Provide the [X, Y] coordinate of the cell's center where the given text is located.  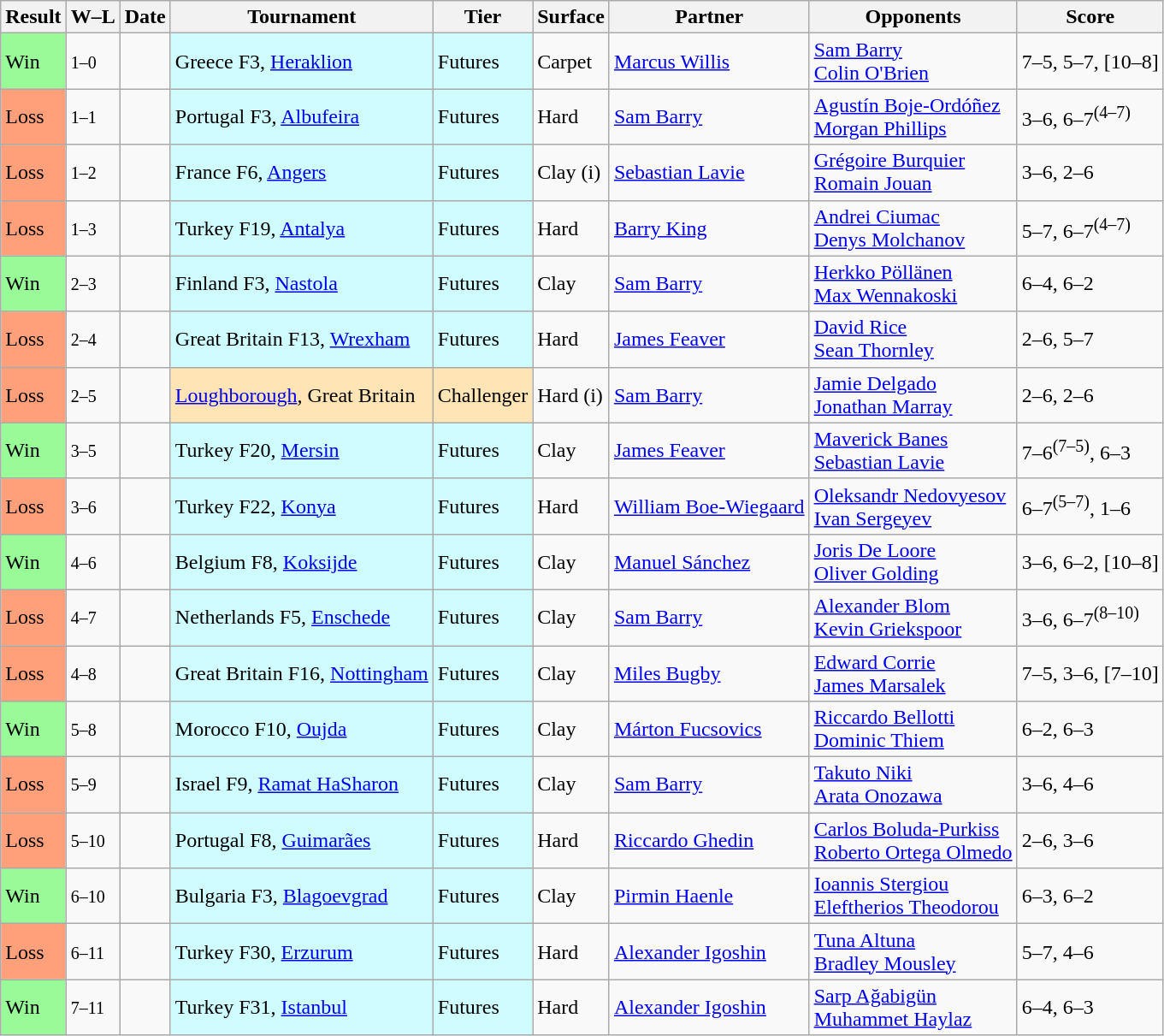
Loughborough, Great Britain [301, 395]
4–8 [92, 672]
Márton Fucsovics [709, 729]
Herkko Pöllänen Max Wennakoski [913, 284]
Miles Bugby [709, 672]
William Boe-Wiegaard [709, 506]
Turkey F30, Erzurum [301, 951]
Carpet [571, 62]
Tuna Altuna Bradley Mousley [913, 951]
Andrei Ciumac Denys Molchanov [913, 228]
7–6(7–5), 6–3 [1090, 450]
Tournament [301, 17]
Ioannis Stergiou Eleftherios Theodorou [913, 897]
Riccardo Bellotti Dominic Thiem [913, 729]
3–6, 2–6 [1090, 173]
6–4, 6–2 [1090, 284]
5–8 [92, 729]
6–4, 6–3 [1090, 1008]
Alexander Blom Kevin Griekspoor [913, 618]
France F6, Angers [301, 173]
Sebastian Lavie [709, 173]
Agustín Boje-Ordóñez Morgan Phillips [913, 116]
Grégoire Burquier Romain Jouan [913, 173]
2–6, 2–6 [1090, 395]
6–3, 6–2 [1090, 897]
Surface [571, 17]
3–6 [92, 506]
7–5, 5–7, [10–8] [1090, 62]
Finland F3, Nastola [301, 284]
Marcus Willis [709, 62]
3–6, 6–2, [10–8] [1090, 561]
5–9 [92, 785]
1–3 [92, 228]
Score [1090, 17]
1–2 [92, 173]
3–6, 4–6 [1090, 785]
Joris De Loore Oliver Golding [913, 561]
2–4 [92, 339]
Challenger [482, 395]
Belgium F8, Koksijde [301, 561]
Sam Barry Colin O'Brien [913, 62]
Clay (i) [571, 173]
Turkey F22, Konya [301, 506]
7–11 [92, 1008]
4–7 [92, 618]
Takuto Niki Arata Onozawa [913, 785]
1–0 [92, 62]
Turkey F19, Antalya [301, 228]
Barry King [709, 228]
1–1 [92, 116]
6–2, 6–3 [1090, 729]
2–5 [92, 395]
Riccardo Ghedin [709, 840]
Pirmin Haenle [709, 897]
Portugal F3, Albufeira [301, 116]
Sarp Ağabigün Muhammet Haylaz [913, 1008]
Partner [709, 17]
Result [33, 17]
Bulgaria F3, Blagoevgrad [301, 897]
6–10 [92, 897]
7–5, 3–6, [7–10] [1090, 672]
Turkey F31, Istanbul [301, 1008]
Morocco F10, Oujda [301, 729]
Manuel Sánchez [709, 561]
Maverick Banes Sebastian Lavie [913, 450]
Carlos Boluda-Purkiss Roberto Ortega Olmedo [913, 840]
Great Britain F16, Nottingham [301, 672]
4–6 [92, 561]
Hard (i) [571, 395]
David Rice Sean Thornley [913, 339]
6–7(5–7), 1–6 [1090, 506]
Edward Corrie James Marsalek [913, 672]
Portugal F8, Guimarães [301, 840]
6–11 [92, 951]
3–5 [92, 450]
Jamie Delgado Jonathan Marray [913, 395]
Opponents [913, 17]
W–L [92, 17]
Greece F3, Heraklion [301, 62]
5–10 [92, 840]
Tier [482, 17]
5–7, 6–7(4–7) [1090, 228]
Date [145, 17]
2–6, 3–6 [1090, 840]
Israel F9, Ramat HaSharon [301, 785]
Oleksandr Nedovyesov Ivan Sergeyev [913, 506]
2–6, 5–7 [1090, 339]
Turkey F20, Mersin [301, 450]
Netherlands F5, Enschede [301, 618]
5–7, 4–6 [1090, 951]
2–3 [92, 284]
3–6, 6–7(8–10) [1090, 618]
Great Britain F13, Wrexham [301, 339]
3–6, 6–7(4–7) [1090, 116]
